Locate the cell with the specified text and output its (x, y) center coordinate. 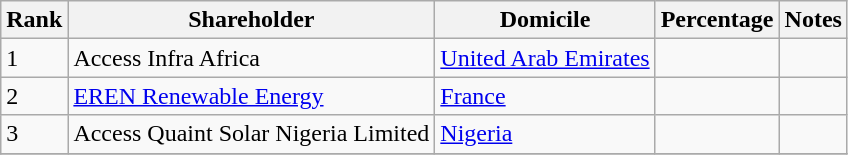
Access Quaint Solar Nigeria Limited (252, 134)
Notes (813, 20)
France (545, 96)
United Arab Emirates (545, 58)
Shareholder (252, 20)
Access Infra Africa (252, 58)
2 (34, 96)
Nigeria (545, 134)
Rank (34, 20)
3 (34, 134)
Domicile (545, 20)
1 (34, 58)
EREN Renewable Energy (252, 96)
Percentage (717, 20)
